Pinpoint the cell where the given text exists, returning its [X, Y] midpoint coordinate. 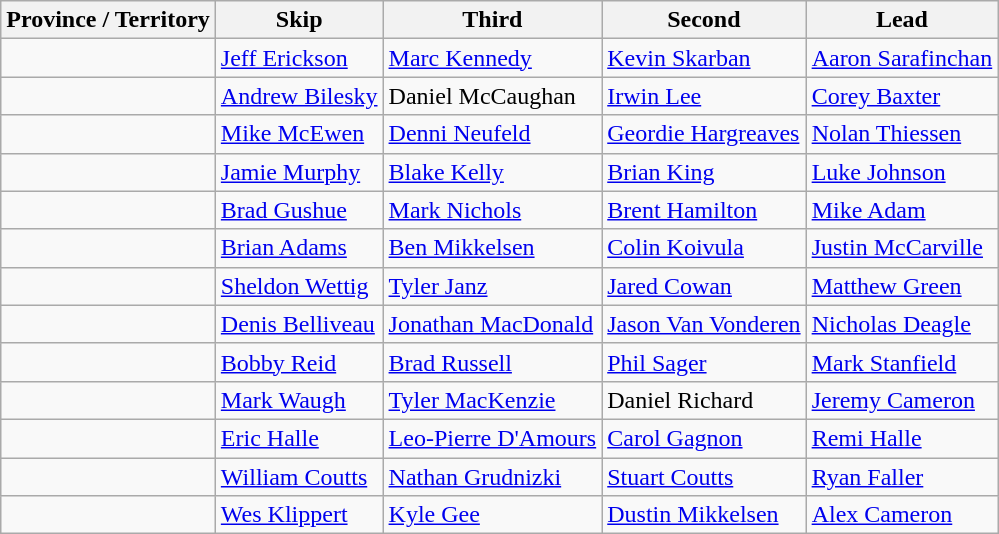
Brad Russell [492, 362]
Second [704, 20]
Wes Klippert [299, 515]
Leo-Pierre D'Amours [492, 438]
Justin McCarville [902, 248]
Brian Adams [299, 248]
Luke Johnson [902, 172]
Jamie Murphy [299, 172]
Dustin Mikkelsen [704, 515]
Matthew Green [902, 286]
Skip [299, 20]
Mark Waugh [299, 400]
William Coutts [299, 477]
Geordie Hargreaves [704, 134]
Denis Belliveau [299, 324]
Nolan Thiessen [902, 134]
Jeremy Cameron [902, 400]
Brent Hamilton [704, 210]
Colin Koivula [704, 248]
Tyler Janz [492, 286]
Jonathan MacDonald [492, 324]
Remi Halle [902, 438]
Bobby Reid [299, 362]
Mark Nichols [492, 210]
Jared Cowan [704, 286]
Denni Neufeld [492, 134]
Ryan Faller [902, 477]
Daniel Richard [704, 400]
Province / Territory [108, 20]
Blake Kelly [492, 172]
Nathan Grudnizki [492, 477]
Mark Stanfield [902, 362]
Alex Cameron [902, 515]
Lead [902, 20]
Nicholas Deagle [902, 324]
Kyle Gee [492, 515]
Carol Gagnon [704, 438]
Stuart Coutts [704, 477]
Irwin Lee [704, 96]
Tyler MacKenzie [492, 400]
Marc Kennedy [492, 58]
Kevin Skarban [704, 58]
Aaron Sarafinchan [902, 58]
Mike Adam [902, 210]
Eric Halle [299, 438]
Phil Sager [704, 362]
Daniel McCaughan [492, 96]
Third [492, 20]
Ben Mikkelsen [492, 248]
Corey Baxter [902, 96]
Andrew Bilesky [299, 96]
Brad Gushue [299, 210]
Mike McEwen [299, 134]
Brian King [704, 172]
Sheldon Wettig [299, 286]
Jason Van Vonderen [704, 324]
Jeff Erickson [299, 58]
